Locate the cell with the specified text and output its [X, Y] center coordinate. 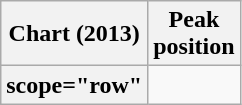
scope="row" [74, 85]
Chart (2013) [74, 34]
Peakposition [194, 34]
